From the cell containing the given text, extract its center point as (X, Y) coordinate. 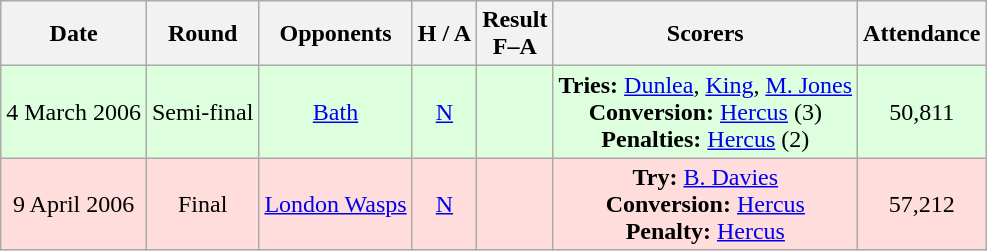
Tries: Dunlea, King, M. JonesConversion: Hercus (3)Penalties: Hercus (2) (706, 112)
Scorers (706, 34)
Final (202, 204)
ResultF–A (515, 34)
9 April 2006 (74, 204)
London Wasps (336, 204)
Opponents (336, 34)
Semi-final (202, 112)
57,212 (922, 204)
4 March 2006 (74, 112)
Try: B. DaviesConversion: HercusPenalty: Hercus (706, 204)
Bath (336, 112)
Round (202, 34)
50,811 (922, 112)
Attendance (922, 34)
H / A (444, 34)
Date (74, 34)
